Search for the cell housing the specified text and yield its (X, Y) center coordinate. 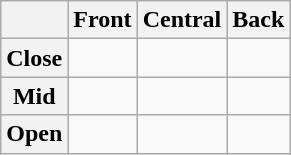
Open (34, 134)
Central (182, 20)
Close (34, 58)
Mid (34, 96)
Front (102, 20)
Back (258, 20)
